Pinpoint the cell where the given text exists, returning its (X, Y) midpoint coordinate. 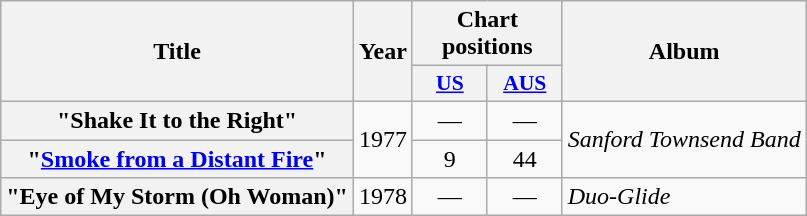
9 (450, 159)
Chart positions (487, 34)
1977 (382, 139)
Year (382, 52)
AUS (524, 84)
"Eye of My Storm (Oh Woman)" (178, 197)
US (450, 84)
Album (684, 52)
1978 (382, 197)
"Shake It to the Right" (178, 120)
"Smoke from a Distant Fire" (178, 159)
44 (524, 159)
Duo-Glide (684, 197)
Sanford Townsend Band (684, 139)
Title (178, 52)
